Pinpoint the cell where the given text exists, returning its (x, y) midpoint coordinate. 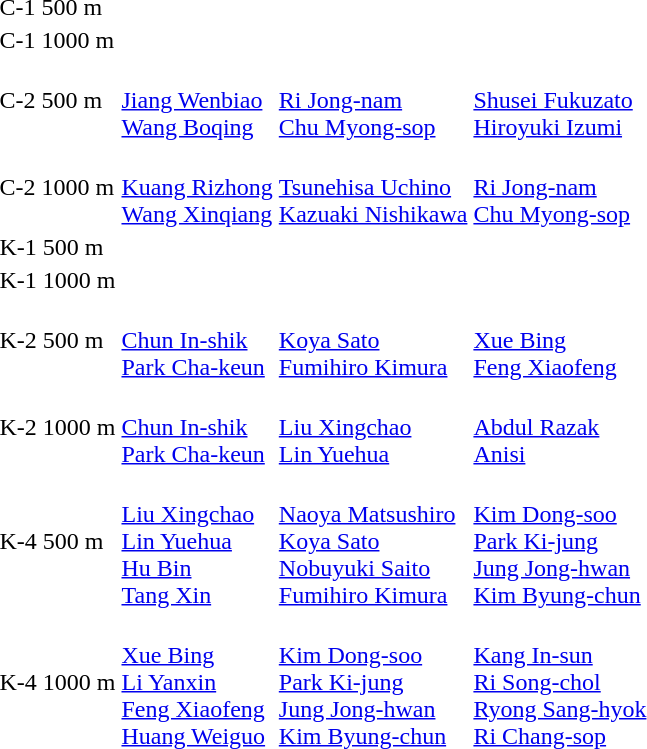
Liu XingchaoLin Yuehua (373, 427)
Tsunehisa UchinoKazuaki Nishikawa (373, 187)
Naoya MatsushiroKoya SatoNobuyuki SaitoFumihiro Kimura (373, 541)
Jiang WenbiaoWang Boqing (197, 100)
Koya SatoFumihiro Kimura (373, 340)
Ri Jong-namChu Myong-sop (373, 100)
Liu XingchaoLin YuehuaHu BinTang Xin (197, 541)
Kuang RizhongWang Xinqiang (197, 187)
